From the cell containing the given text, extract its center point as (x, y) coordinate. 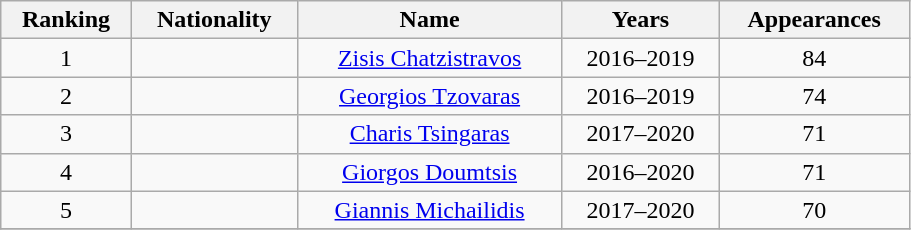
Zisis Chatzistravos (430, 58)
Nationality (214, 20)
4 (66, 172)
1 (66, 58)
Name (430, 20)
2016–2020 (640, 172)
Charis Tsingaras (430, 134)
2 (66, 96)
70 (814, 210)
Giorgos Doumtsis (430, 172)
Georgios Tzovaras (430, 96)
Giannis Michailidis (430, 210)
Years (640, 20)
Ranking (66, 20)
3 (66, 134)
84 (814, 58)
Appearances (814, 20)
5 (66, 210)
74 (814, 96)
